Detect which cell encompasses the target text, then output its [x, y] center coordinate. 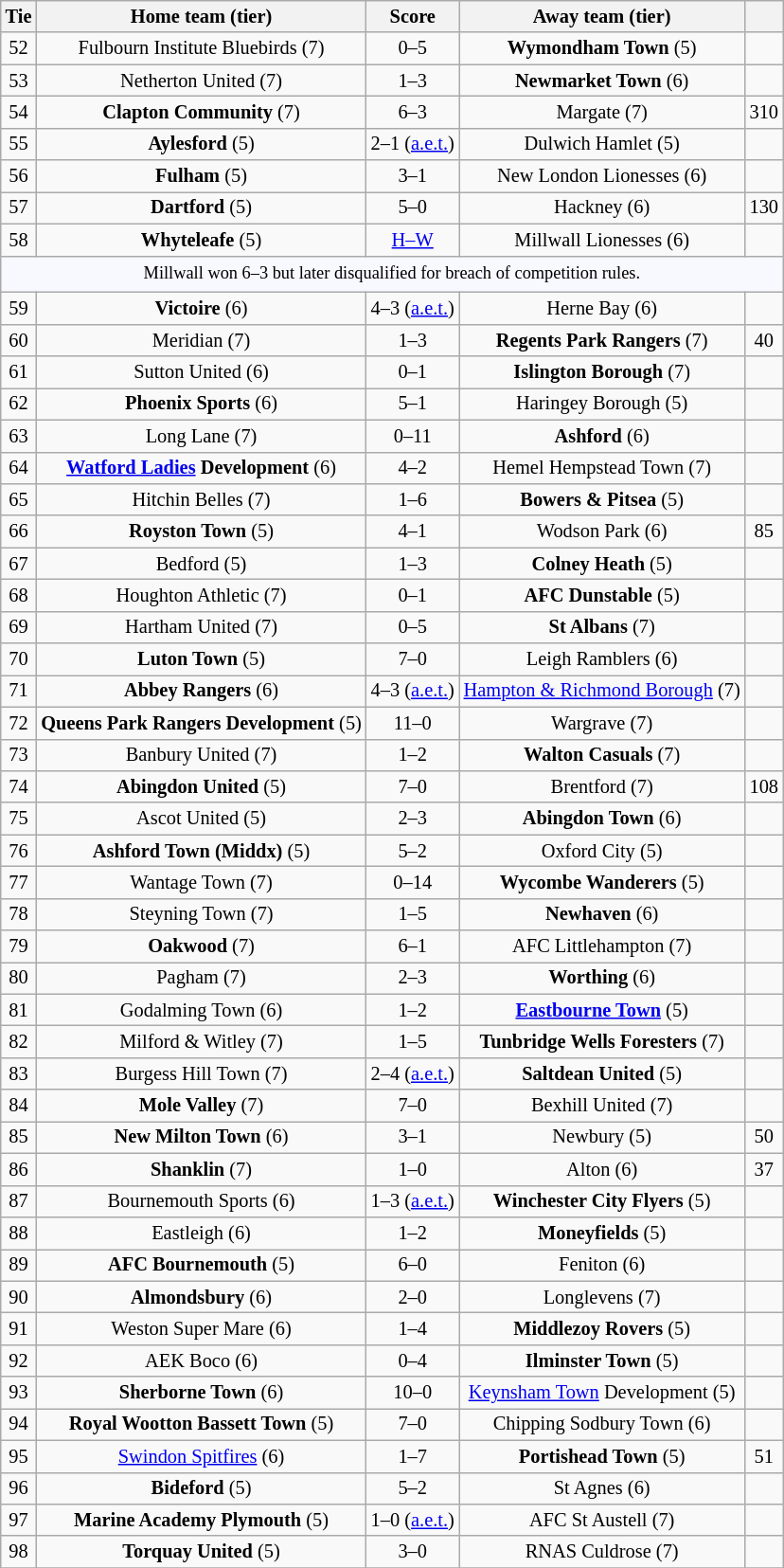
Feniton (6) [602, 1265]
Pagham (7) [201, 978]
Swindon Spitfires (6) [201, 1456]
Away team (tier) [602, 16]
Hampton & Richmond Borough (7) [602, 691]
75 [19, 819]
H–W [413, 240]
97 [19, 1520]
40 [764, 340]
80 [19, 978]
Score [413, 16]
Bedford (5) [201, 564]
Newbury (5) [602, 1137]
Abingdon United (5) [201, 786]
6–1 [413, 946]
5–0 [413, 207]
64 [19, 468]
73 [19, 755]
0–4 [413, 1361]
Luton Town (5) [201, 659]
Islington Borough (7) [602, 372]
Dartford (5) [201, 207]
Hackney (6) [602, 207]
Phoenix Sports (6) [201, 404]
2–4 (a.e.t.) [413, 1073]
Wymondham Town (5) [602, 48]
52 [19, 48]
Fulham (5) [201, 176]
Sutton United (6) [201, 372]
Long Lane (7) [201, 436]
Herne Bay (6) [602, 308]
58 [19, 240]
Watford Ladies Development (6) [201, 468]
Ascot United (5) [201, 819]
Royston Town (5) [201, 532]
310 [764, 112]
62 [19, 404]
2–0 [413, 1297]
Bowers & Pitsea (5) [602, 499]
Wargrave (7) [602, 723]
Abingdon Town (6) [602, 819]
Home team (tier) [201, 16]
Wodson Park (6) [602, 532]
Eastleigh (6) [201, 1233]
82 [19, 1041]
Colney Heath (5) [602, 564]
Ashford (6) [602, 436]
New Milton Town (6) [201, 1137]
61 [19, 372]
Abbey Rangers (6) [201, 691]
Dulwich Hamlet (5) [602, 144]
Ilminster Town (5) [602, 1361]
72 [19, 723]
67 [19, 564]
66 [19, 532]
Netherton United (7) [201, 81]
Meridian (7) [201, 340]
Tie [19, 16]
Houghton Athletic (7) [201, 595]
Victoire (6) [201, 308]
St Albans (7) [602, 627]
96 [19, 1488]
78 [19, 914]
130 [764, 207]
84 [19, 1106]
Sherborne Town (6) [201, 1393]
Bournemouth Sports (6) [201, 1201]
Haringey Borough (5) [602, 404]
10–0 [413, 1393]
Fulbourn Institute Bluebirds (7) [201, 48]
6–3 [413, 112]
4–2 [413, 468]
55 [19, 144]
1–0 (a.e.t.) [413, 1520]
Shanklin (7) [201, 1169]
Newhaven (6) [602, 914]
Millwall Lionesses (6) [602, 240]
AEK Boco (6) [201, 1361]
1–7 [413, 1456]
Aylesford (5) [201, 144]
Leigh Ramblers (6) [602, 659]
63 [19, 436]
1–6 [413, 499]
AFC St Austell (7) [602, 1520]
69 [19, 627]
St Agnes (6) [602, 1488]
4–1 [413, 532]
Royal Wootton Bassett Town (5) [201, 1424]
Ashford Town (Middx) (5) [201, 851]
88 [19, 1233]
Bideford (5) [201, 1488]
Steyning Town (7) [201, 914]
59 [19, 308]
New London Lionesses (6) [602, 176]
Newmarket Town (6) [602, 81]
Almondsbury (6) [201, 1297]
54 [19, 112]
Torquay United (5) [201, 1552]
53 [19, 81]
Brentford (7) [602, 786]
11–0 [413, 723]
108 [764, 786]
Middlezoy Rovers (5) [602, 1328]
1–0 [413, 1169]
91 [19, 1328]
60 [19, 340]
Alton (6) [602, 1169]
Hemel Hempstead Town (7) [602, 468]
Oakwood (7) [201, 946]
Milford & Witley (7) [201, 1041]
Walton Casuals (7) [602, 755]
98 [19, 1552]
Wycombe Wanderers (5) [602, 882]
Longlevens (7) [602, 1297]
Godalming Town (6) [201, 1010]
RNAS Culdrose (7) [602, 1552]
AFC Dunstable (5) [602, 595]
3–0 [413, 1552]
Bexhill United (7) [602, 1106]
37 [764, 1169]
Regents Park Rangers (7) [602, 340]
Banbury United (7) [201, 755]
Keynsham Town Development (5) [602, 1393]
Chipping Sodbury Town (6) [602, 1424]
77 [19, 882]
1–3 (a.e.t.) [413, 1201]
89 [19, 1265]
Weston Super Mare (6) [201, 1328]
56 [19, 176]
81 [19, 1010]
2–1 (a.e.t.) [413, 144]
Millwall won 6–3 but later disqualified for breach of competition rules. [392, 275]
79 [19, 946]
Wantage Town (7) [201, 882]
Winchester City Flyers (5) [602, 1201]
Moneyfields (5) [602, 1233]
Hartham United (7) [201, 627]
Queens Park Rangers Development (5) [201, 723]
Worthing (6) [602, 978]
Whyteleafe (5) [201, 240]
Mole Valley (7) [201, 1106]
76 [19, 851]
AFC Bournemouth (5) [201, 1265]
95 [19, 1456]
Clapton Community (7) [201, 112]
Eastbourne Town (5) [602, 1010]
5–1 [413, 404]
51 [764, 1456]
Portishead Town (5) [602, 1456]
68 [19, 595]
87 [19, 1201]
83 [19, 1073]
71 [19, 691]
70 [19, 659]
50 [764, 1137]
92 [19, 1361]
93 [19, 1393]
Saltdean United (5) [602, 1073]
Tunbridge Wells Foresters (7) [602, 1041]
Burgess Hill Town (7) [201, 1073]
0–14 [413, 882]
94 [19, 1424]
1–4 [413, 1328]
AFC Littlehampton (7) [602, 946]
Oxford City (5) [602, 851]
57 [19, 207]
Marine Academy Plymouth (5) [201, 1520]
74 [19, 786]
0–11 [413, 436]
65 [19, 499]
Hitchin Belles (7) [201, 499]
Margate (7) [602, 112]
86 [19, 1169]
6–0 [413, 1265]
90 [19, 1297]
